Capture the cell that displays the provided text and extract its [X, Y] central coordinate. 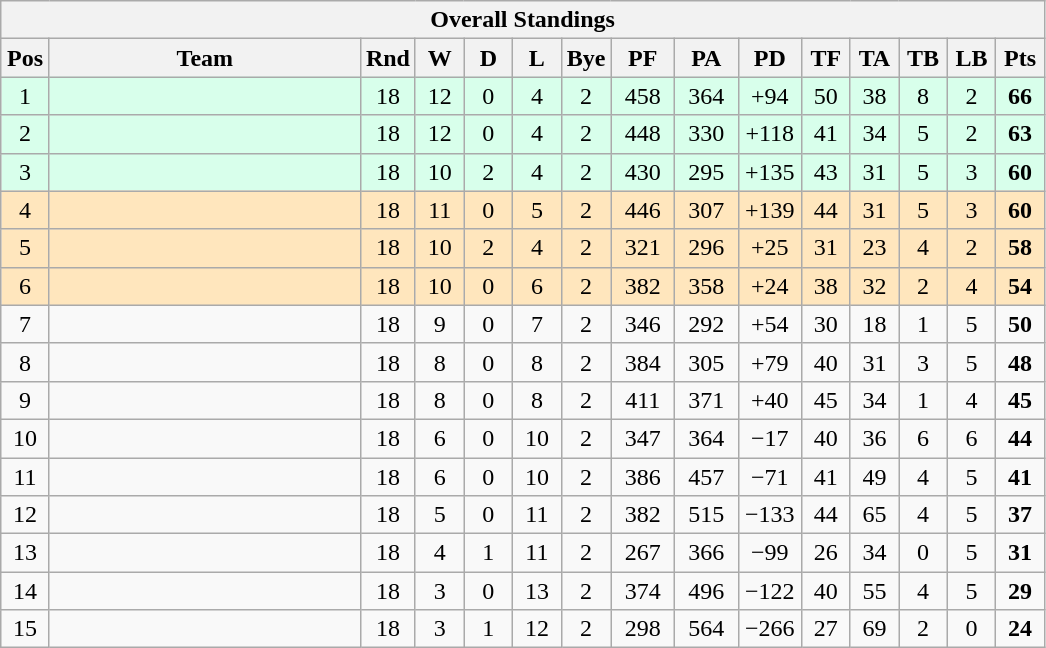
36 [874, 438]
267 [643, 553]
564 [706, 629]
321 [643, 248]
23 [874, 248]
Pts [1020, 58]
15 [26, 629]
Bye [586, 58]
347 [643, 438]
+139 [770, 210]
374 [643, 591]
366 [706, 553]
26 [826, 553]
330 [706, 134]
448 [643, 134]
66 [1020, 96]
346 [643, 324]
69 [874, 629]
W [440, 58]
496 [706, 591]
+24 [770, 286]
29 [1020, 591]
295 [706, 172]
515 [706, 515]
43 [826, 172]
54 [1020, 286]
Pos [26, 58]
Overall Standings [523, 20]
358 [706, 286]
−133 [770, 515]
PF [643, 58]
458 [643, 96]
58 [1020, 248]
37 [1020, 515]
+25 [770, 248]
292 [706, 324]
24 [1020, 629]
+79 [770, 362]
+94 [770, 96]
TF [826, 58]
−17 [770, 438]
49 [874, 477]
386 [643, 477]
55 [874, 591]
446 [643, 210]
65 [874, 515]
305 [706, 362]
+40 [770, 400]
+118 [770, 134]
LB [972, 58]
Team [204, 58]
−122 [770, 591]
+135 [770, 172]
32 [874, 286]
TB [924, 58]
TA [874, 58]
371 [706, 400]
L [538, 58]
PD [770, 58]
−99 [770, 553]
63 [1020, 134]
298 [643, 629]
−266 [770, 629]
296 [706, 248]
−71 [770, 477]
48 [1020, 362]
D [488, 58]
430 [643, 172]
307 [706, 210]
27 [826, 629]
30 [826, 324]
PA [706, 58]
411 [643, 400]
Rnd [388, 58]
457 [706, 477]
384 [643, 362]
+54 [770, 324]
14 [26, 591]
